Find where the given text appears and provide that cell's center as [X, Y] coordinate. 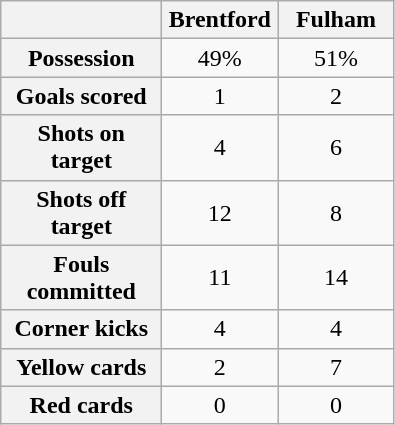
Fouls committed [82, 278]
8 [336, 212]
14 [336, 278]
Corner kicks [82, 329]
12 [220, 212]
6 [336, 148]
1 [220, 96]
49% [220, 58]
Brentford [220, 20]
Possession [82, 58]
Shots off target [82, 212]
51% [336, 58]
Red cards [82, 405]
Shots on target [82, 148]
Fulham [336, 20]
Goals scored [82, 96]
11 [220, 278]
7 [336, 367]
Yellow cards [82, 367]
